Output the (X, Y) coordinate of the center of the cell containing the given text.  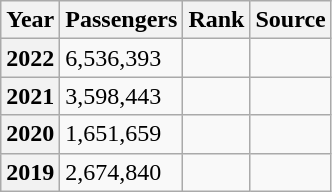
Year (30, 20)
6,536,393 (122, 58)
Passengers (122, 20)
1,651,659 (122, 134)
2021 (30, 96)
2020 (30, 134)
Source (290, 20)
2019 (30, 172)
2022 (30, 58)
Rank (216, 20)
3,598,443 (122, 96)
2,674,840 (122, 172)
